Return (X, Y) of the center of cell containing provided text 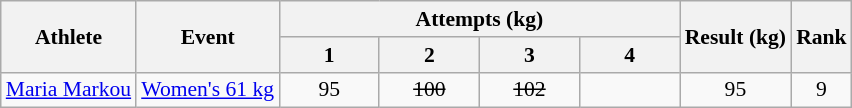
9 (822, 90)
1 (329, 55)
3 (529, 55)
102 (529, 90)
100 (429, 90)
Attempts (kg) (479, 19)
2 (429, 55)
Athlete (68, 36)
Maria Markou (68, 90)
4 (630, 55)
Event (208, 36)
Result (kg) (736, 36)
Rank (822, 36)
Women's 61 kg (208, 90)
